Capture the cell that displays the provided text and extract its (x, y) central coordinate. 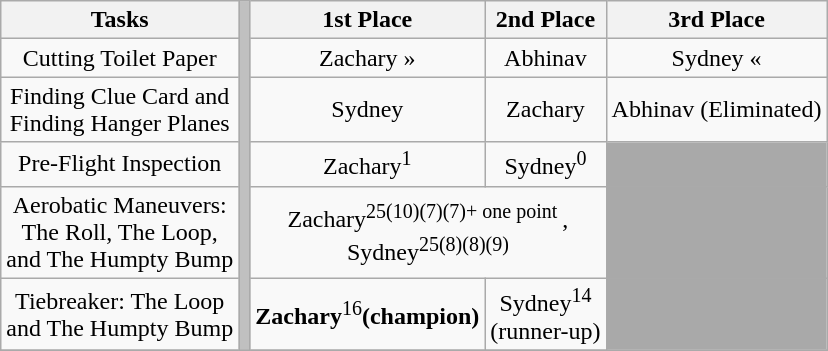
Sydney14(runner-up) (546, 315)
1st Place (368, 20)
Zachary16(champion) (368, 315)
Aerobatic Maneuvers: The Roll, The Loop, and The Humpty Bump (120, 232)
Tasks (120, 20)
2nd Place (546, 20)
Sydney « (716, 58)
Pre-Flight Inspection (120, 164)
Zachary25(10)(7)(7)+ one point , Sydney25(8)(8)(9) (428, 232)
Zachary » (368, 58)
Tiebreaker: The Loop and The Humpty Bump (120, 315)
Sydney (368, 110)
Zachary (546, 110)
Zachary1 (368, 164)
Abhinav (Eliminated) (716, 110)
Sydney0 (546, 164)
Finding Clue Card and Finding Hanger Planes (120, 110)
3rd Place (716, 20)
Abhinav (546, 58)
Cutting Toilet Paper (120, 58)
